Return [x, y] of the center of cell containing provided text 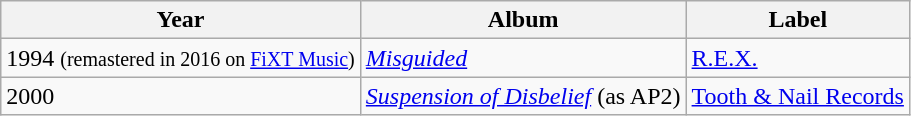
2000 [181, 96]
R.E.X. [798, 58]
Suspension of Disbelief (as AP2) [523, 96]
1994 (remastered in 2016 on FiXT Music) [181, 58]
Album [523, 20]
Label [798, 20]
Year [181, 20]
Misguided [523, 58]
Tooth & Nail Records [798, 96]
